Extract the (x, y) coordinate from the center of the cell holding the provided text.  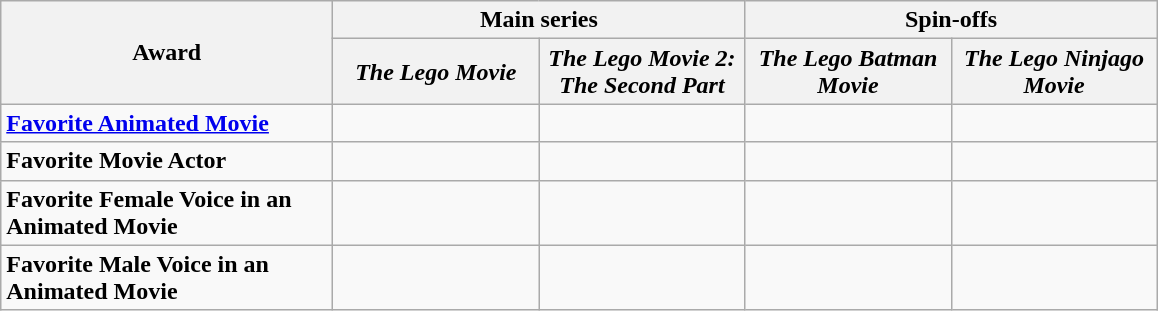
Main series (539, 20)
Award (167, 52)
The Lego Movie 2: The Second Part (642, 72)
The Lego Movie (436, 72)
Favorite Male Voice in an Animated Movie (167, 278)
Favorite Movie Actor (167, 161)
The Lego Batman Movie (848, 72)
Favorite Animated Movie (167, 123)
Spin-offs (951, 20)
The Lego Ninjago Movie (1054, 72)
Favorite Female Voice in an Animated Movie (167, 212)
